Identify which cell holds the provided text, then report its [x, y] central coordinate. 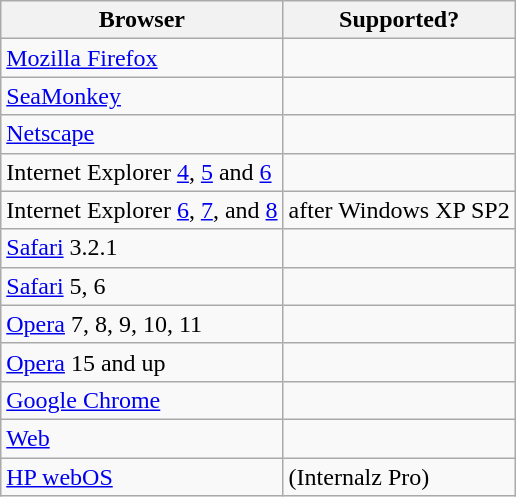
HP webOS [142, 477]
Safari 3.2.1 [142, 248]
(Internalz Pro) [399, 477]
Web [142, 438]
Google Chrome [142, 400]
Safari 5, 6 [142, 286]
Opera 7, 8, 9, 10, 11 [142, 324]
Browser [142, 20]
Internet Explorer 4, 5 and 6 [142, 172]
Supported? [399, 20]
Netscape [142, 134]
SeaMonkey [142, 96]
Mozilla Firefox [142, 58]
Internet Explorer 6, 7, and 8 [142, 210]
after Windows XP SP2 [399, 210]
Opera 15 and up [142, 362]
